Return (X, Y) of the center of cell containing provided text 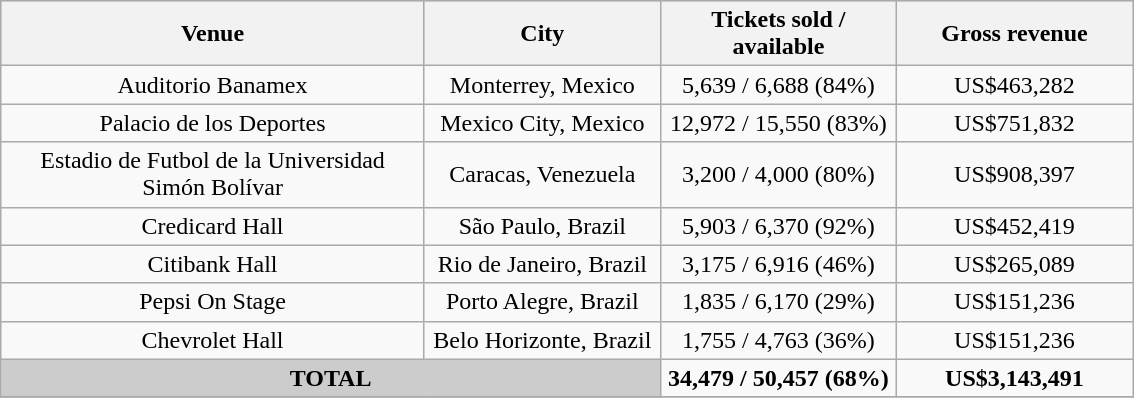
São Paulo, Brazil (542, 226)
US$452,419 (1014, 226)
US$265,089 (1014, 264)
Citibank Hall (213, 264)
3,175 / 6,916 (46%) (778, 264)
US$3,143,491 (1014, 378)
Auditorio Banamex (213, 85)
Gross revenue (1014, 34)
Rio de Janeiro, Brazil (542, 264)
Monterrey, Mexico (542, 85)
34,479 / 50,457 (68%) (778, 378)
1,835 / 6,170 (29%) (778, 302)
5,639 / 6,688 (84%) (778, 85)
1,755 / 4,763 (36%) (778, 340)
Belo Horizonte, Brazil (542, 340)
Mexico City, Mexico (542, 123)
Venue (213, 34)
Tickets sold / available (778, 34)
Chevrolet Hall (213, 340)
Palacio de los Deportes (213, 123)
Estadio de Futbol de la Universidad Simón Bolívar (213, 174)
US$463,282 (1014, 85)
US$908,397 (1014, 174)
5,903 / 6,370 (92%) (778, 226)
Credicard Hall (213, 226)
12,972 / 15,550 (83%) (778, 123)
US$751,832 (1014, 123)
TOTAL (331, 378)
Pepsi On Stage (213, 302)
Caracas, Venezuela (542, 174)
3,200 / 4,000 (80%) (778, 174)
City (542, 34)
Porto Alegre, Brazil (542, 302)
